Return [X, Y] of the center of cell containing provided text 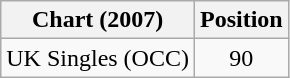
Position [241, 20]
UK Singles (OCC) [98, 58]
Chart (2007) [98, 20]
90 [241, 58]
